Find where the given text appears and provide that cell's center as (x, y) coordinate. 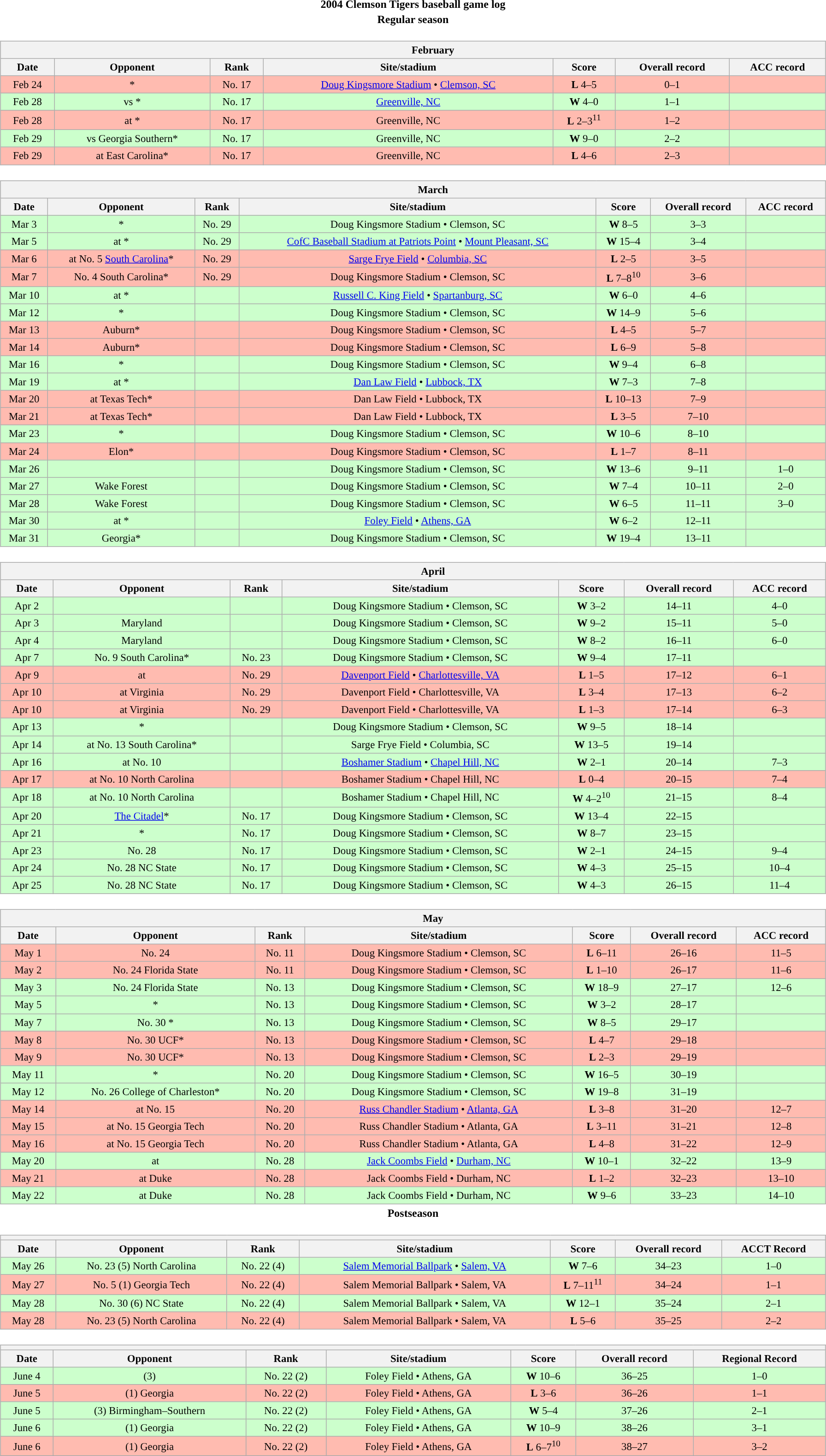
Georgia* (121, 538)
14–10 (781, 1196)
26–16 (683, 953)
L 3–6 (543, 1393)
No. 23 (256, 658)
Mar 27 (24, 486)
May 16 (29, 1144)
8–10 (698, 434)
W 6–0 (623, 295)
W 5–4 (543, 1410)
17–14 (678, 710)
May 22 (29, 1196)
12–8 (781, 1126)
Mar 28 (24, 503)
13–10 (781, 1178)
12–11 (698, 520)
W 8–7 (591, 833)
29–18 (683, 1040)
Apr 23 (27, 850)
W 10–1 (602, 1161)
Mar 3 (24, 224)
Apr 9 (27, 675)
6–3 (779, 710)
27–17 (683, 988)
5–8 (698, 347)
Mar 21 (24, 417)
L 1–7 (623, 451)
Apr 20 (27, 816)
Mar 6 (24, 259)
at No. 5 South Carolina* (121, 259)
33–23 (683, 1196)
35–24 (668, 1303)
L 3–11 (602, 1126)
ACCT Record (773, 1249)
Mar 5 (24, 241)
32–23 (683, 1178)
May 15 (29, 1126)
23–15 (678, 833)
at East Carolina* (132, 156)
W 13–6 (623, 469)
10–4 (779, 868)
Mar 14 (24, 347)
No. 30 (6) NC State (141, 1303)
13–11 (698, 538)
at No. 10 (142, 762)
7–3 (779, 762)
25–15 (678, 868)
Apr 16 (27, 762)
22–15 (678, 816)
17–12 (678, 675)
4–0 (779, 606)
34–24 (668, 1285)
28–17 (683, 1005)
13–9 (781, 1161)
6–2 (779, 692)
W 7–4 (623, 486)
W 7–6 (583, 1266)
4–6 (698, 295)
L 7–1111 (583, 1285)
Apr 7 (27, 658)
(3) (149, 1376)
3–6 (698, 277)
at No. 13 South Carolina* (142, 744)
32–22 (683, 1161)
3–2 (760, 1446)
5–7 (698, 330)
Apr 13 (27, 727)
Apr 18 (27, 797)
L 5–6 (583, 1320)
L 1–5 (591, 675)
11–5 (781, 953)
29–19 (683, 1057)
Apr 17 (27, 779)
7–10 (698, 417)
5–0 (779, 623)
38–26 (634, 1428)
38–27 (634, 1446)
Mar 13 (24, 330)
Mar 7 (24, 277)
No. 24 (155, 953)
8–11 (698, 451)
36–26 (634, 1393)
May 27 (29, 1285)
Regional Record (760, 1358)
26–15 (678, 885)
Mar 24 (24, 451)
36–25 (634, 1376)
No. 9 South Carolina* (142, 658)
L 1–10 (602, 970)
May 2 (29, 970)
W 16–5 (602, 1074)
Apr 2 (27, 606)
Feb 24 (28, 84)
Apr 24 (27, 868)
Apr 14 (27, 744)
35–25 (668, 1320)
24–15 (678, 850)
2–0 (786, 486)
19–14 (678, 744)
Apr 3 (27, 623)
W 8–2 (591, 640)
May 11 (29, 1074)
Apr 21 (27, 833)
29–17 (683, 1022)
May 5 (29, 1005)
May 3 (29, 988)
31–19 (683, 1091)
February (413, 50)
8–4 (779, 797)
W 7–3 (623, 382)
3–1 (760, 1428)
May 1 (29, 953)
L 2–311 (584, 120)
15–11 (678, 623)
Mar 30 (24, 520)
7–8 (698, 382)
L 7–810 (623, 277)
Mar 20 (24, 399)
17–11 (678, 658)
May 8 (29, 1040)
L 6–710 (543, 1446)
7–4 (779, 779)
Russell C. King Field • Spartanburg, SC (418, 295)
at No. 15 (155, 1109)
vs Georgia Southern* (132, 139)
W 12–1 (583, 1303)
12–6 (781, 988)
May 21 (29, 1178)
June 4 (27, 1376)
30–19 (683, 1074)
L 3–8 (602, 1109)
9–11 (698, 469)
L 4–7 (602, 1040)
W 4–210 (591, 797)
Apr 4 (27, 640)
Mar 12 (24, 312)
7–9 (698, 399)
Mar 23 (24, 434)
W 6–2 (623, 520)
W 9–2 (591, 623)
L 2–5 (623, 259)
17–13 (678, 692)
Mar 16 (24, 365)
3–4 (698, 241)
W 6–5 (623, 503)
Mar 10 (24, 295)
W 14–9 (623, 312)
L 0–4 (591, 779)
W 19–4 (623, 538)
31–20 (683, 1109)
No. 30 * (155, 1022)
May 26 (29, 1266)
CofC Baseball Stadium at Patriots Point • Mount Pleasant, SC (418, 241)
0–1 (673, 84)
Mar 26 (24, 469)
May 20 (29, 1161)
W 13–5 (591, 744)
11–4 (779, 885)
2–3 (673, 156)
May 7 (29, 1022)
14–11 (678, 606)
L 10–13 (623, 399)
3–5 (698, 259)
9–4 (779, 850)
vs * (132, 102)
L 1–2 (602, 1178)
W 13–4 (591, 816)
26–17 (683, 970)
16–11 (678, 640)
34–23 (668, 1266)
W 19–8 (602, 1091)
(3) Birmingham–Southern (149, 1410)
11–6 (781, 970)
May 9 (29, 1057)
W 10–9 (543, 1428)
W 9–6 (602, 1196)
Apr 25 (27, 885)
37–26 (634, 1410)
May 12 (29, 1091)
No. 26 College of Charleston* (155, 1091)
10–11 (698, 486)
W 4–0 (584, 102)
L 6–11 (602, 953)
W 18–9 (602, 988)
W 9–5 (591, 727)
12–7 (781, 1109)
L 4–8 (602, 1144)
Elon* (121, 451)
5–6 (698, 312)
6–0 (779, 640)
31–21 (683, 1126)
L 1–3 (591, 710)
L 4–6 (584, 156)
May (413, 918)
L 3–4 (591, 692)
1–2 (673, 120)
21–15 (678, 797)
No. 5 (1) Georgia Tech (141, 1285)
11–11 (698, 503)
W 15–4 (623, 241)
12–9 (781, 1144)
April (413, 571)
W 9–0 (584, 139)
L 3–5 (623, 417)
31–22 (683, 1144)
The Citadel* (142, 816)
L 6–9 (623, 347)
18–14 (678, 727)
3–0 (786, 503)
20–14 (678, 762)
March (413, 189)
Mar 19 (24, 382)
6–1 (779, 675)
20–15 (678, 779)
No. 4 South Carolina* (121, 277)
6–8 (698, 365)
Mar 31 (24, 538)
3–3 (698, 224)
L 2–3 (602, 1057)
May 14 (29, 1109)
